Output the (x, y) coordinate of the center of the cell containing the given text.  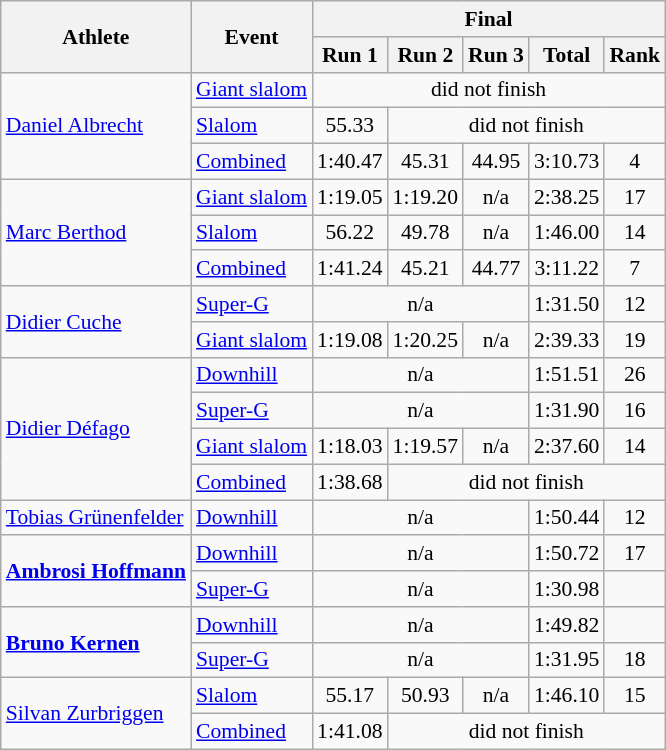
1:50.44 (566, 518)
Run 1 (350, 55)
Run 2 (426, 55)
18 (634, 660)
Final (488, 19)
Event (252, 36)
26 (634, 375)
Total (566, 55)
1:46.00 (566, 233)
1:18.03 (350, 447)
1:46.10 (566, 696)
3:11.22 (566, 269)
1:30.98 (566, 589)
7 (634, 269)
44.95 (496, 162)
50.93 (426, 696)
1:19.05 (350, 197)
1:31.50 (566, 304)
1:31.90 (566, 411)
1:31.95 (566, 660)
55.33 (350, 126)
45.31 (426, 162)
3:10.73 (566, 162)
1:51.51 (566, 375)
Athlete (96, 36)
45.21 (426, 269)
1:41.24 (350, 269)
Rank (634, 55)
55.17 (350, 696)
Ambrosi Hoffmann (96, 572)
Run 3 (496, 55)
Bruno Kernen (96, 642)
16 (634, 411)
4 (634, 162)
19 (634, 340)
2:39.33 (566, 340)
1:20.25 (426, 340)
44.77 (496, 269)
Didier Cuche (96, 322)
2:38.25 (566, 197)
1:50.72 (566, 554)
1:49.82 (566, 625)
2:37.60 (566, 447)
Tobias Grünenfelder (96, 518)
1:38.68 (350, 482)
1:19.57 (426, 447)
1:40.47 (350, 162)
Didier Défago (96, 428)
Silvan Zurbriggen (96, 714)
Marc Berthod (96, 232)
56.22 (350, 233)
1:41.08 (350, 732)
Daniel Albrecht (96, 126)
1:19.08 (350, 340)
15 (634, 696)
49.78 (426, 233)
1:19.20 (426, 197)
